Find where the given text appears and provide that cell's center as [x, y] coordinate. 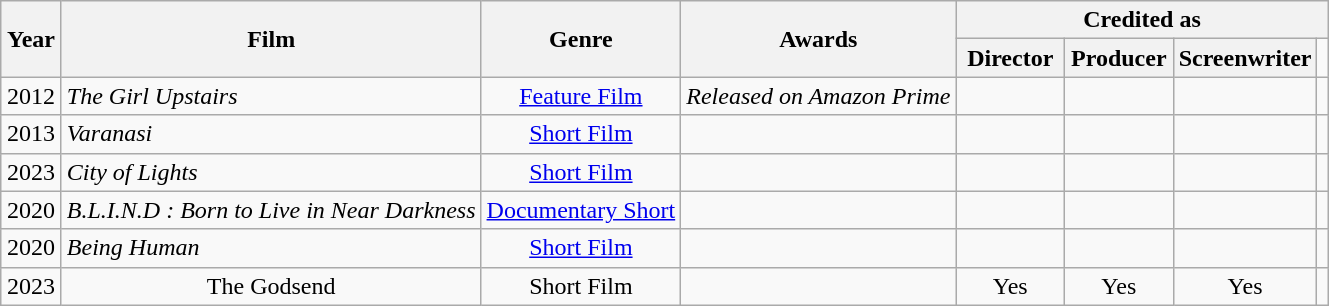
The Godsend [271, 286]
Genre [581, 39]
2013 [32, 134]
Varanasi [271, 134]
Released on Amazon Prime [818, 96]
Producer [1120, 58]
Credited as [1142, 20]
Year [32, 39]
B.L.I.N.D : Born to Live in Near Darkness [271, 210]
City of Lights [271, 172]
Feature Film [581, 96]
Screenwriter [1245, 58]
Awards [818, 39]
The Girl Upstairs [271, 96]
2012 [32, 96]
Director [1010, 58]
Being Human [271, 248]
Film [271, 39]
Documentary Short [581, 210]
